Detect which cell encompasses the target text, then output its (x, y) center coordinate. 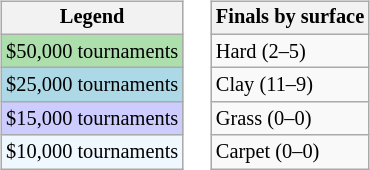
Legend (92, 18)
Hard (2–5) (290, 51)
$50,000 tournaments (92, 51)
Grass (0–0) (290, 119)
Finals by surface (290, 18)
Carpet (0–0) (290, 152)
Clay (11–9) (290, 85)
$15,000 tournaments (92, 119)
$25,000 tournaments (92, 85)
$10,000 tournaments (92, 152)
